From the cell containing the given text, extract its center point as [x, y] coordinate. 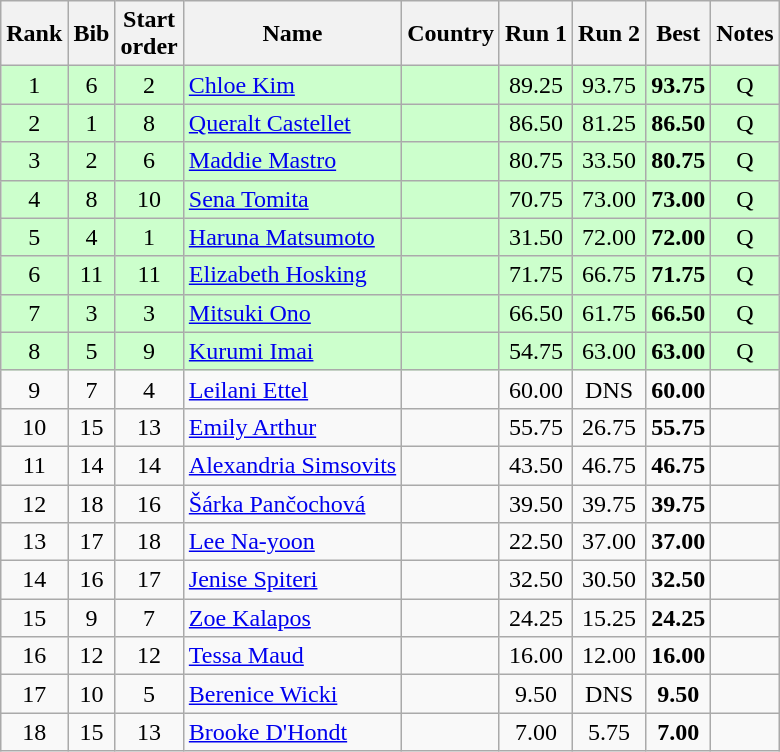
Brooke D'Hondt [292, 732]
5.75 [610, 732]
Run 2 [610, 34]
Šárka Pančochová [292, 503]
89.25 [536, 85]
Bib [92, 34]
Leilani Ettel [292, 389]
15.25 [610, 618]
43.50 [536, 465]
Mitsuki Ono [292, 313]
Lee Na-yoon [292, 542]
39.50 [536, 503]
Haruna Matsumoto [292, 237]
Jenise Spiteri [292, 580]
Maddie Mastro [292, 161]
81.25 [610, 123]
Emily Arthur [292, 427]
Tessa Maud [292, 656]
26.75 [610, 427]
Rank [34, 34]
Notes [745, 34]
Best [678, 34]
Alexandria Simsovits [292, 465]
Chloe Kim [292, 85]
Queralt Castellet [292, 123]
70.75 [536, 199]
Name [292, 34]
30.50 [610, 580]
Berenice Wicki [292, 694]
Elizabeth Hosking [292, 275]
12.00 [610, 656]
31.50 [536, 237]
61.75 [610, 313]
22.50 [536, 542]
Zoe Kalapos [292, 618]
54.75 [536, 351]
33.50 [610, 161]
66.75 [610, 275]
Kurumi Imai [292, 351]
Run 1 [536, 34]
Sena Tomita [292, 199]
Country [451, 34]
Startorder [149, 34]
